Extract the [x, y] coordinate from the center of the cell holding the provided text.  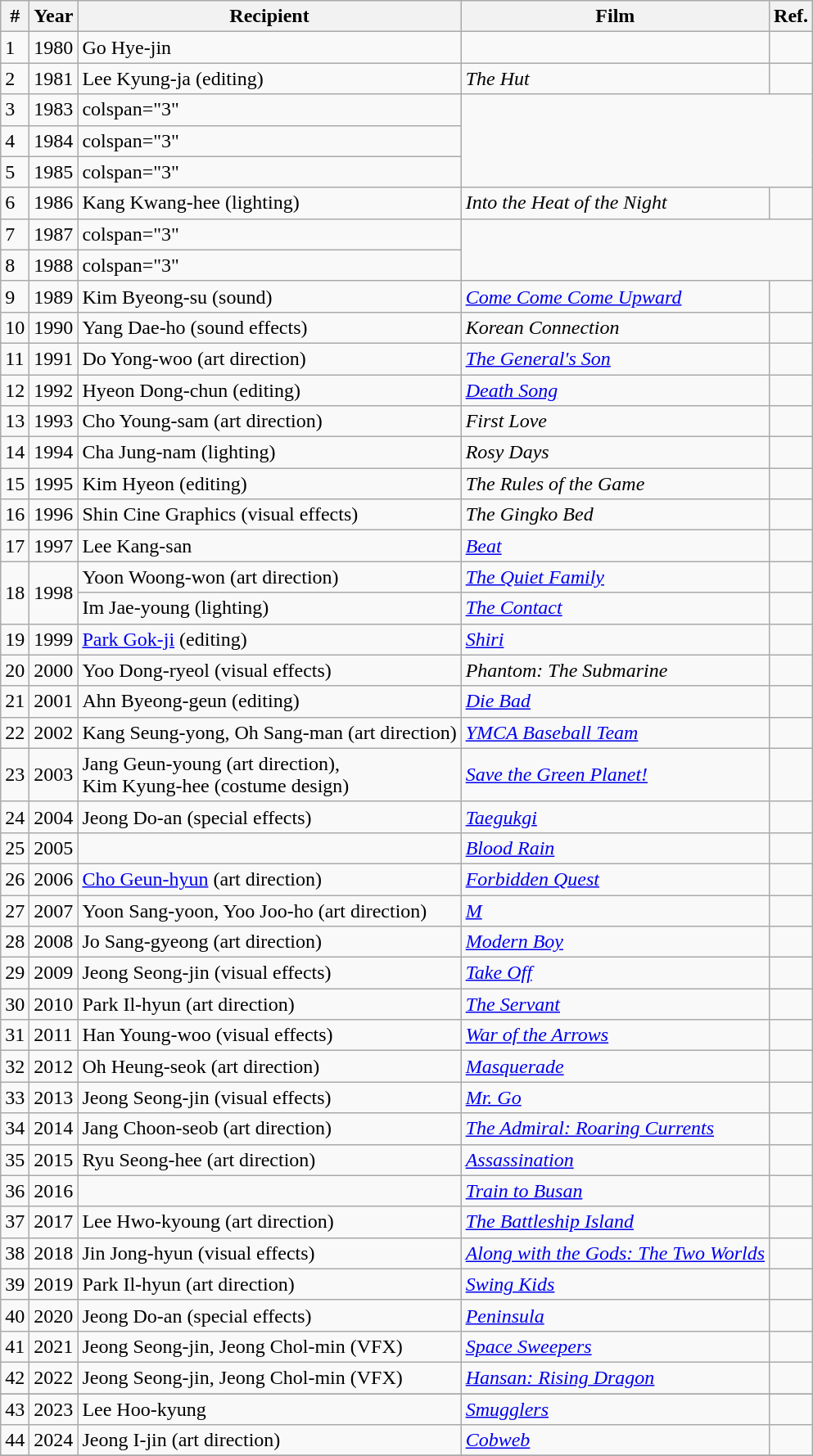
Yoon Woong-won (art direction) [269, 577]
Lee Hwo-kyoung (art direction) [269, 1222]
1984 [54, 141]
2016 [54, 1191]
17 [15, 546]
31 [15, 1035]
Assassination [615, 1160]
The Servant [615, 1004]
# [15, 16]
2005 [54, 848]
8 [15, 265]
1987 [54, 234]
Die Bad [615, 701]
Blood Rain [615, 848]
2012 [54, 1066]
2006 [54, 879]
18 [15, 593]
25 [15, 848]
The Gingko Bed [615, 515]
Swing Kids [615, 1284]
32 [15, 1066]
1981 [54, 79]
22 [15, 733]
Masquerade [615, 1066]
2000 [54, 670]
2018 [54, 1253]
Phantom: The Submarine [615, 670]
The Quiet Family [615, 577]
40 [15, 1315]
2017 [54, 1222]
15 [15, 484]
19 [15, 639]
Yoon Sang-yoon, Yoo Joo-ho (art direction) [269, 911]
Jo Sang-gyeong (art direction) [269, 942]
2008 [54, 942]
Yang Dae-ho (sound effects) [269, 327]
36 [15, 1191]
Come Come Come Upward [615, 296]
21 [15, 701]
Do Yong-woo (art direction) [269, 358]
16 [15, 515]
The Contact [615, 608]
Save the Green Planet! [615, 774]
30 [15, 1004]
Recipient [269, 16]
Ref. [791, 16]
Death Song [615, 390]
Jeong I-jin (art direction) [269, 1440]
34 [15, 1129]
Mr. Go [615, 1098]
Jang Choon-seob (art direction) [269, 1129]
Kim Hyeon (editing) [269, 484]
Forbidden Quest [615, 879]
2009 [54, 973]
1989 [54, 296]
4 [15, 141]
Along with the Gods: The Two Worlds [615, 1253]
13 [15, 421]
Cobweb [615, 1440]
Kang Seung-yong, Oh Sang-man (art direction) [269, 733]
44 [15, 1440]
23 [15, 774]
28 [15, 942]
Jang Geun-young (art direction), Kim Kyung-hee (costume design) [269, 774]
M [615, 911]
3 [15, 110]
1992 [54, 390]
Hansan: Rising Dragon [615, 1377]
42 [15, 1377]
1995 [54, 484]
1994 [54, 453]
Lee Hoo-kyung [269, 1409]
2001 [54, 701]
2023 [54, 1409]
14 [15, 453]
2002 [54, 733]
Year [54, 16]
Lee Kyung-ja (editing) [269, 79]
2004 [54, 817]
1993 [54, 421]
2019 [54, 1284]
2013 [54, 1098]
1988 [54, 265]
Oh Heung-seok (art direction) [269, 1066]
1997 [54, 546]
35 [15, 1160]
Taegukgi [615, 817]
Take Off [615, 973]
38 [15, 1253]
12 [15, 390]
2014 [54, 1129]
2020 [54, 1315]
1983 [54, 110]
1998 [54, 593]
Shin Cine Graphics (visual effects) [269, 515]
Into the Heat of the Night [615, 203]
2024 [54, 1440]
YMCA Baseball Team [615, 733]
Cho Young-sam (art direction) [269, 421]
Korean Connection [615, 327]
24 [15, 817]
Park Gok-ji (editing) [269, 639]
27 [15, 911]
10 [15, 327]
39 [15, 1284]
1996 [54, 515]
43 [15, 1409]
The Rules of the Game [615, 484]
Cho Geun-hyun (art direction) [269, 879]
37 [15, 1222]
The Admiral: Roaring Currents [615, 1129]
Jin Jong-hyun (visual effects) [269, 1253]
2022 [54, 1377]
Kang Kwang-hee (lighting) [269, 203]
41 [15, 1346]
Im Jae-young (lighting) [269, 608]
11 [15, 358]
2007 [54, 911]
2011 [54, 1035]
7 [15, 234]
1985 [54, 172]
Cha Jung-nam (lighting) [269, 453]
2021 [54, 1346]
1999 [54, 639]
6 [15, 203]
Ahn Byeong-geun (editing) [269, 701]
9 [15, 296]
Shiri [615, 639]
Hyeon Dong-chun (editing) [269, 390]
Train to Busan [615, 1191]
33 [15, 1098]
Beat [615, 546]
2010 [54, 1004]
1980 [54, 47]
Go Hye-jin [269, 47]
Han Young-woo (visual effects) [269, 1035]
The Battleship Island [615, 1222]
Smugglers [615, 1409]
The General's Son [615, 358]
Peninsula [615, 1315]
1986 [54, 203]
Kim Byeong-su (sound) [269, 296]
Rosy Days [615, 453]
The Hut [615, 79]
War of the Arrows [615, 1035]
2015 [54, 1160]
Ryu Seong-hee (art direction) [269, 1160]
1991 [54, 358]
1 [15, 47]
Space Sweepers [615, 1346]
Film [615, 16]
Modern Boy [615, 942]
1990 [54, 327]
First Love [615, 421]
29 [15, 973]
Yoo Dong-ryeol (visual effects) [269, 670]
2003 [54, 774]
Lee Kang-san [269, 546]
2 [15, 79]
26 [15, 879]
5 [15, 172]
20 [15, 670]
